Determine the (x, y) coordinate at the center of the cell enclosing the given text.  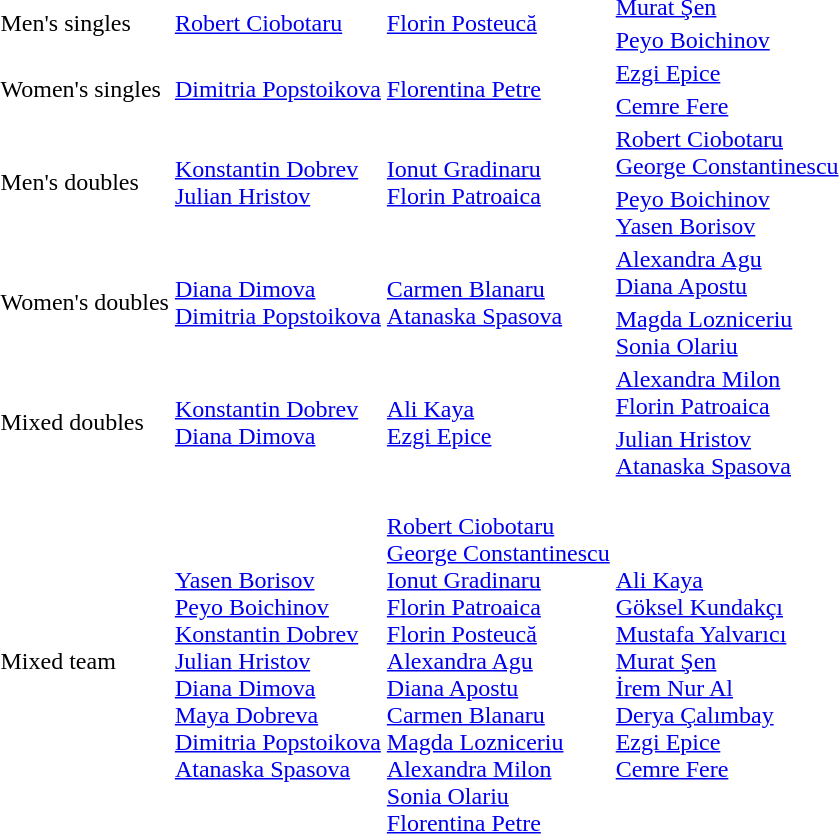
Carmen Blanaru Atanaska Spasova (498, 302)
Florentina Petre (498, 90)
Konstantin Dobrev Julian Hristov (278, 182)
Konstantin Dobrev Diana Dimova (278, 422)
Diana Dimova Dimitria Popstoikova (278, 302)
Dimitria Popstoikova (278, 90)
Ionut Gradinaru Florin Patroaica (498, 182)
Ali Kaya Ezgi Epice (498, 422)
